Pinpoint the cell where the given text exists, returning its (X, Y) midpoint coordinate. 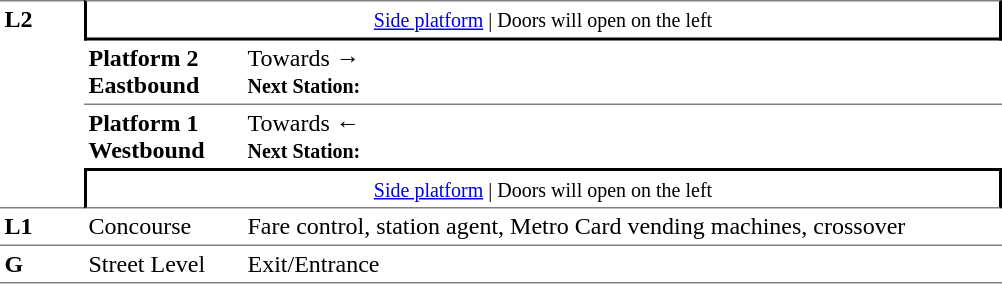
Platform 1Westbound (164, 136)
Exit/Entrance (622, 264)
Towards ← Next Station: (622, 136)
L1 (42, 226)
Towards → Next Station: (622, 72)
Street Level (164, 264)
Fare control, station agent, Metro Card vending machines, crossover (622, 226)
G (42, 264)
Concourse (164, 226)
Platform 2Eastbound (164, 72)
L2 (42, 104)
